Scan for the cell matching the given text and deliver its [x, y] coordinate at center. 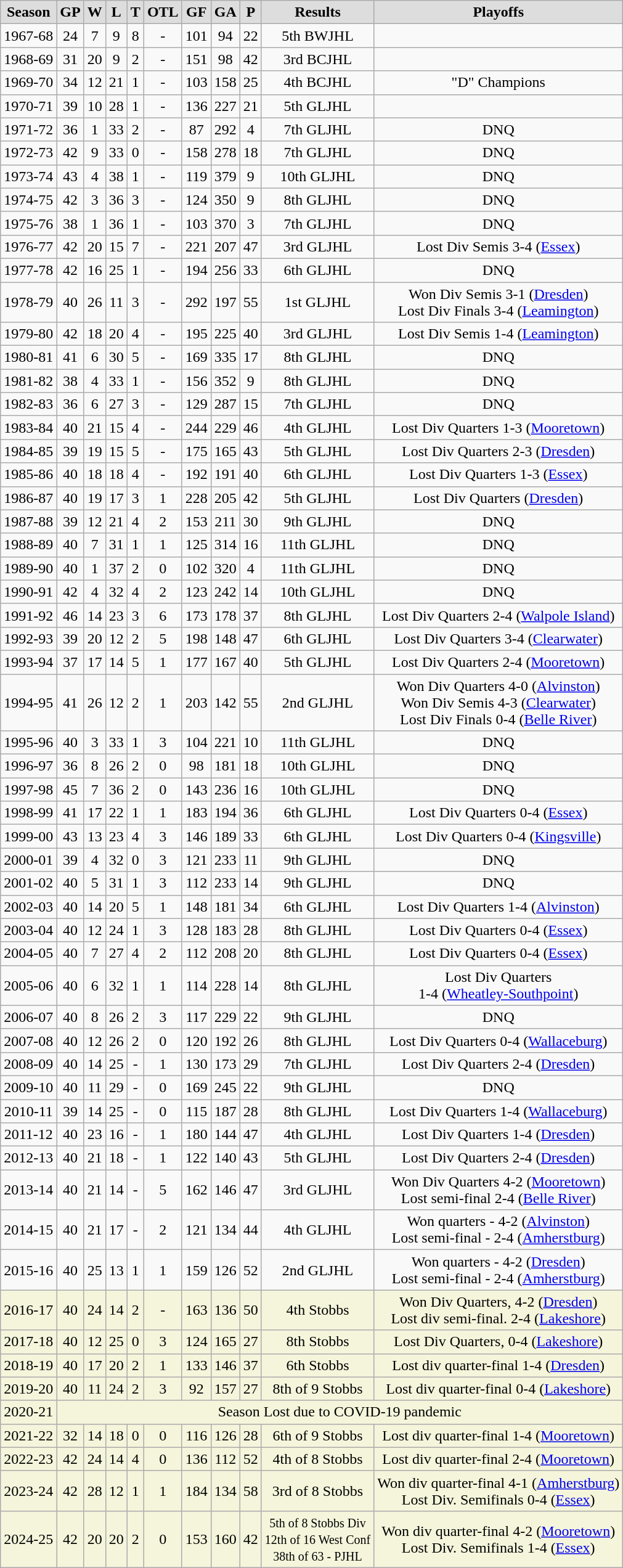
T [136, 12]
Won Div Quarters 4-2 (Mooretown)Lost semi-final 2-4 (Belle River) [499, 1190]
350 [226, 200]
Lost Div Quarters1-4 (Wheatley-Southpoint) [499, 985]
1990-91 [28, 592]
2000-01 [28, 860]
2018-19 [28, 1365]
115 [196, 1111]
177 [196, 662]
Lost Div Semis 1-4 (Leamington) [499, 334]
101 [196, 36]
143 [196, 790]
2008-09 [28, 1064]
370 [226, 223]
Lost Div Quarters, 0-4 (Lakeshore) [499, 1342]
GP [70, 12]
320 [226, 568]
245 [226, 1087]
163 [196, 1310]
1991-92 [28, 615]
162 [196, 1190]
GA [226, 12]
4th BCJHL [317, 83]
2017-18 [28, 1342]
129 [196, 404]
191 [226, 475]
1983-84 [28, 428]
211 [226, 521]
5th BWJHL [317, 36]
159 [196, 1270]
197 [226, 302]
1999-00 [28, 836]
"D" Champions [499, 83]
120 [196, 1040]
2012-13 [28, 1158]
156 [196, 381]
227 [226, 106]
1974-75 [28, 200]
1968-69 [28, 59]
1993-94 [28, 662]
1996-97 [28, 766]
287 [226, 404]
Won div quarter-final 4-1 (Amherstburg)Lost Div. Semifinals 0-4 (Essex) [499, 1490]
244 [196, 428]
94 [226, 36]
2009-10 [28, 1087]
Lost Div Quarters 2-4 (Walpole Island) [499, 615]
6th of 9 Stobbs [317, 1435]
175 [196, 451]
1987-88 [28, 521]
Lost Div Quarters 1-4 (Alvinston) [499, 907]
2013-14 [28, 1190]
2015-16 [28, 1270]
151 [196, 59]
2024-25 [28, 1539]
2020-21 [28, 1412]
180 [196, 1135]
1995-96 [28, 743]
104 [196, 743]
1986-87 [28, 498]
2019-20 [28, 1389]
1st GLJHL [317, 302]
4th Stobbs [317, 1310]
Lost Div Quarters 0-4 (Wallaceburg) [499, 1040]
1969-70 [28, 83]
122 [196, 1158]
242 [226, 592]
Playoffs [499, 12]
Lost div quarter-final 2-4 (Mooretown) [499, 1459]
1985-86 [28, 475]
Won Div Semis 3-1 (Dresden)Lost Div Finals 3-4 (Leamington) [499, 302]
205 [226, 498]
1967-68 [28, 36]
L [116, 12]
2016-17 [28, 1310]
Season Lost due to COVID-19 pandemic [340, 1412]
Won quarters - 4-2 (Alvinston)Lost semi-final - 2-4 (Amherstburg) [499, 1230]
3rd BCJHL [317, 59]
2023-24 [28, 1490]
207 [226, 247]
225 [226, 334]
167 [226, 662]
178 [226, 615]
2002-03 [28, 907]
1971-72 [28, 129]
1973-74 [28, 176]
2003-04 [28, 930]
GF [196, 12]
208 [226, 953]
1982-83 [28, 404]
2004-05 [28, 953]
2007-08 [28, 1040]
102 [196, 568]
45 [70, 790]
Results [317, 12]
314 [226, 545]
2010-11 [28, 1111]
44 [250, 1230]
128 [196, 930]
157 [226, 1389]
P [250, 12]
2006-07 [28, 1017]
1972-73 [28, 153]
1978-79 [28, 302]
198 [196, 639]
Lost div quarter-final 0-4 (Lakeshore) [499, 1389]
Lost Div Quarters 1-3 (Essex) [499, 475]
Lost Div Quarters 1-4 (Dresden) [499, 1135]
189 [226, 836]
352 [226, 381]
OTL [163, 12]
123 [196, 592]
140 [226, 1158]
1992-93 [28, 639]
125 [196, 545]
Lost Div Quarters 0-4 (Kingsville) [499, 836]
256 [226, 270]
117 [196, 1017]
W [95, 12]
1981-82 [28, 381]
4th of 8 Stobbs [317, 1459]
Won div quarter-final 4-2 (Mooretown)Lost Div. Semifinals 1-4 (Essex) [499, 1539]
Lost Div Quarters 3-4 (Clearwater) [499, 639]
Lost Div Quarters (Dresden) [499, 498]
187 [226, 1111]
119 [196, 176]
133 [196, 1365]
Won quarters - 4-2 (Dresden)Lost semi-final - 2-4 (Amherstburg) [499, 1270]
130 [196, 1064]
Lost Div Semis 3-4 (Essex) [499, 247]
1977-78 [28, 270]
1998-99 [28, 813]
8th Stobbs [317, 1342]
Season [28, 12]
3rd of 8 Stobbs [317, 1490]
142 [226, 703]
87 [196, 129]
Lost div quarter-final 1-4 (Dresden) [499, 1365]
Won Div Quarters, 4-2 (Dresden)Lost div semi-final. 2-4 (Lakeshore) [499, 1310]
236 [226, 790]
144 [226, 1135]
58 [250, 1490]
278 [226, 153]
Lost Div Quarters 1-4 (Wallaceburg) [499, 1111]
2001-02 [28, 883]
1997-98 [28, 790]
1988-89 [28, 545]
2022-23 [28, 1459]
335 [226, 357]
114 [196, 985]
50 [250, 1310]
1980-81 [28, 357]
1984-85 [28, 451]
Lost Div Quarters 2-3 (Dresden) [499, 451]
Lost Div Quarters 2-4 (Mooretown) [499, 662]
1975-76 [28, 223]
Lost div quarter-final 1-4 (Mooretown) [499, 1435]
116 [196, 1435]
Won Div Quarters 4-0 (Alvinston)Won Div Semis 4-3 (Clearwater) Lost Div Finals 0-4 (Belle River) [499, 703]
195 [196, 334]
1976-77 [28, 247]
160 [226, 1539]
2014-15 [28, 1230]
1970-71 [28, 106]
1994-95 [28, 703]
8th of 9 Stobbs [317, 1389]
Lost Div Quarters 1-3 (Mooretown) [499, 428]
1989-90 [28, 568]
2021-22 [28, 1435]
184 [196, 1490]
203 [196, 703]
92 [196, 1389]
379 [226, 176]
2011-12 [28, 1135]
2005-06 [28, 985]
1979-80 [28, 334]
5th of 8 Stobbs Div12th of 16 West Conf38th of 63 - PJHL [317, 1539]
6th Stobbs [317, 1365]
